Find where the given text appears and provide that cell's center as (X, Y) coordinate. 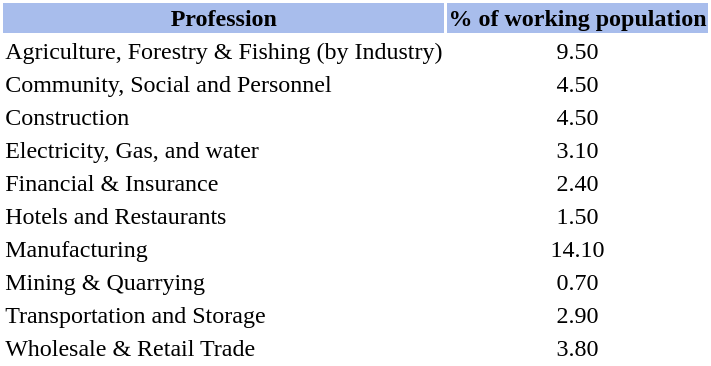
1.50 (578, 216)
3.10 (578, 150)
2.40 (578, 183)
Mining & Quarrying (224, 282)
14.10 (578, 249)
3.80 (578, 348)
% of working population (578, 18)
2.90 (578, 315)
Wholesale & Retail Trade (224, 348)
Transportation and Storage (224, 315)
9.50 (578, 51)
Financial & Insurance (224, 183)
Manufacturing (224, 249)
Construction (224, 117)
Electricity, Gas, and water (224, 150)
0.70 (578, 282)
Profession (224, 18)
Community, Social and Personnel (224, 84)
Agriculture, Forestry & Fishing (by Industry) (224, 51)
Hotels and Restaurants (224, 216)
